Identify which cell holds the provided text, then report its [x, y] central coordinate. 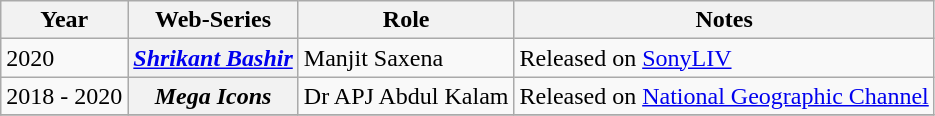
Notes [724, 20]
Dr APJ Abdul Kalam [406, 96]
Released on National Geographic Channel [724, 96]
Released on SonyLIV [724, 58]
Role [406, 20]
Web-Series [213, 20]
Year [64, 20]
Mega Icons [213, 96]
2020 [64, 58]
Shrikant Bashir [213, 58]
Manjit Saxena [406, 58]
2018 - 2020 [64, 96]
